Extract the [x, y] coordinate from the center of the cell holding the provided text.  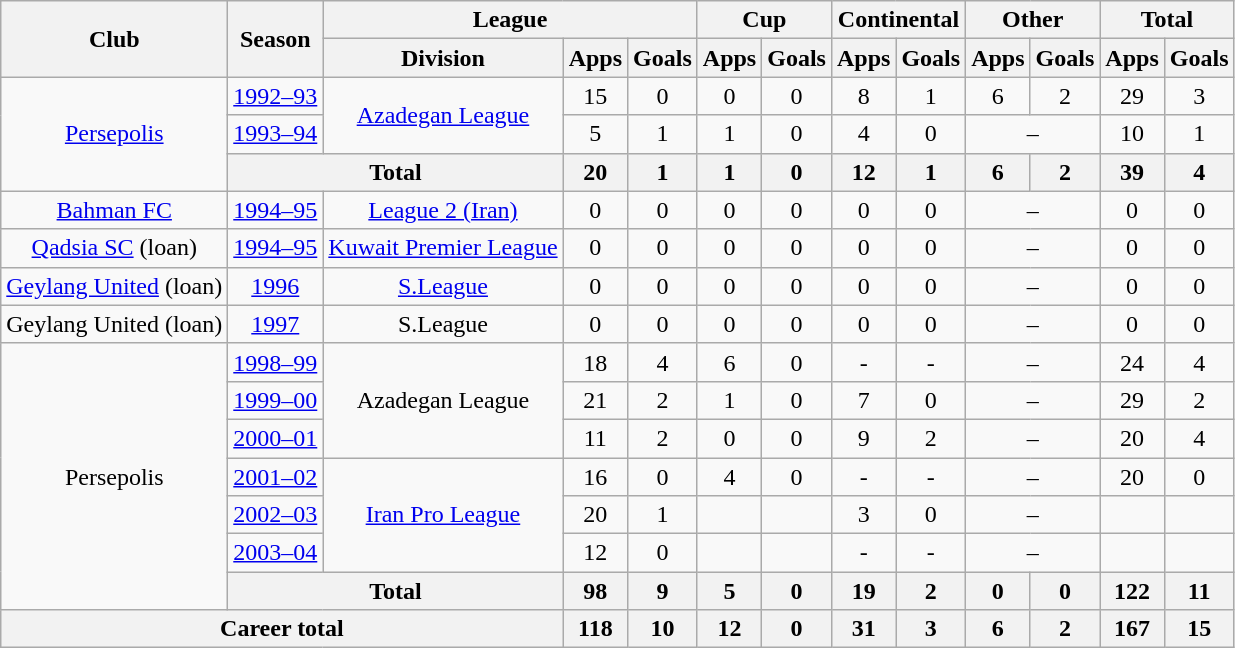
Cup [764, 20]
Qadsia SC (loan) [114, 248]
2000–01 [276, 438]
2001–02 [276, 477]
Bahman FC [114, 210]
Career total [282, 629]
118 [595, 629]
1996 [276, 286]
167 [1132, 629]
7 [863, 400]
2002–03 [276, 515]
21 [595, 400]
31 [863, 629]
Kuwait Premier League [443, 248]
Division [443, 58]
Iran Pro League [443, 515]
39 [1132, 172]
Season [276, 39]
19 [863, 591]
122 [1132, 591]
League [510, 20]
18 [595, 362]
1997 [276, 324]
1992–93 [276, 96]
16 [595, 477]
8 [863, 96]
1999–00 [276, 400]
98 [595, 591]
24 [1132, 362]
Other [1033, 20]
1998–99 [276, 362]
Continental [898, 20]
Club [114, 39]
1993–94 [276, 134]
League 2 (Iran) [443, 210]
2003–04 [276, 553]
